Capture the cell that displays the provided text and extract its [X, Y] central coordinate. 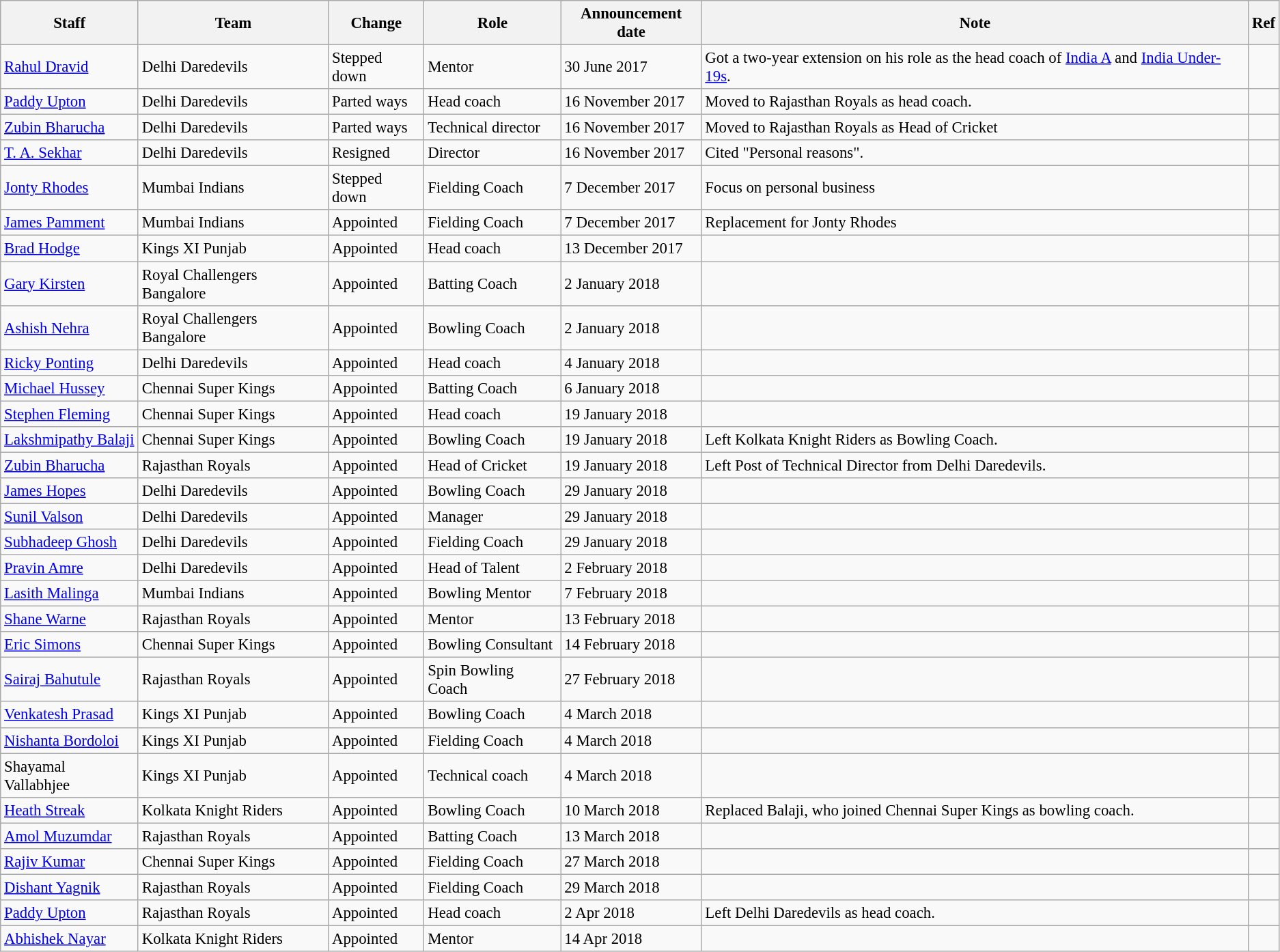
Left Post of Technical Director from Delhi Daredevils. [975, 465]
Nishanta Bordoloi [70, 740]
13 February 2018 [631, 619]
Rajiv Kumar [70, 862]
14 Apr 2018 [631, 938]
Ref [1264, 23]
Focus on personal business [975, 188]
Dishant Yagnik [70, 887]
10 March 2018 [631, 810]
Note [975, 23]
Pravin Amre [70, 568]
Brad Hodge [70, 249]
Moved to Rajasthan Royals as Head of Cricket [975, 128]
Resigned [376, 153]
Subhadeep Ghosh [70, 542]
Technical coach [492, 776]
Replaced Balaji, who joined Chennai Super Kings as bowling coach. [975, 810]
Replacement for Jonty Rhodes [975, 223]
Role [492, 23]
Got a two-year extension on his role as the head coach of India A and India Under-19s. [975, 67]
Director [492, 153]
Bowling Mentor [492, 593]
Heath Streak [70, 810]
Spin Bowling Coach [492, 680]
27 March 2018 [631, 862]
Left Kolkata Knight Riders as Bowling Coach. [975, 440]
2 Apr 2018 [631, 913]
Sairaj Bahutule [70, 680]
Ricky Ponting [70, 363]
Amol Muzumdar [70, 836]
Head of Cricket [492, 465]
Rahul Dravid [70, 67]
James Pamment [70, 223]
30 June 2017 [631, 67]
Lakshmipathy Balaji [70, 440]
Ashish Nehra [70, 328]
Cited "Personal reasons". [975, 153]
14 February 2018 [631, 645]
Venkatesh Prasad [70, 715]
Eric Simons [70, 645]
27 February 2018 [631, 680]
13 December 2017 [631, 249]
James Hopes [70, 491]
T. A. Sekhar [70, 153]
Lasith Malinga [70, 593]
Staff [70, 23]
29 March 2018 [631, 887]
Team [233, 23]
13 March 2018 [631, 836]
Sunil Valson [70, 516]
4 January 2018 [631, 363]
Michael Hussey [70, 388]
2 February 2018 [631, 568]
Head of Talent [492, 568]
Shane Warne [70, 619]
Bowling Consultant [492, 645]
Shayamal Vallabhjee [70, 776]
Moved to Rajasthan Royals as head coach. [975, 102]
Abhishek Nayar [70, 938]
Manager [492, 516]
Stephen Fleming [70, 414]
Left Delhi Daredevils as head coach. [975, 913]
7 February 2018 [631, 593]
Jonty Rhodes [70, 188]
Announcement date [631, 23]
Gary Kirsten [70, 284]
Technical director [492, 128]
Change [376, 23]
6 January 2018 [631, 388]
